Find where the given text appears and provide that cell's center as (x, y) coordinate. 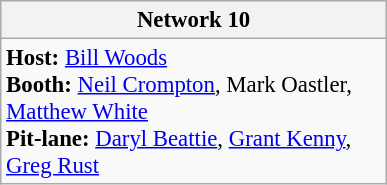
Host: Bill WoodsBooth: Neil Crompton, Mark Oastler, Matthew WhitePit-lane: Daryl Beattie, Grant Kenny, Greg Rust (194, 112)
Network 10 (194, 20)
